Output the [x, y] coordinate of the center of the cell containing the given text.  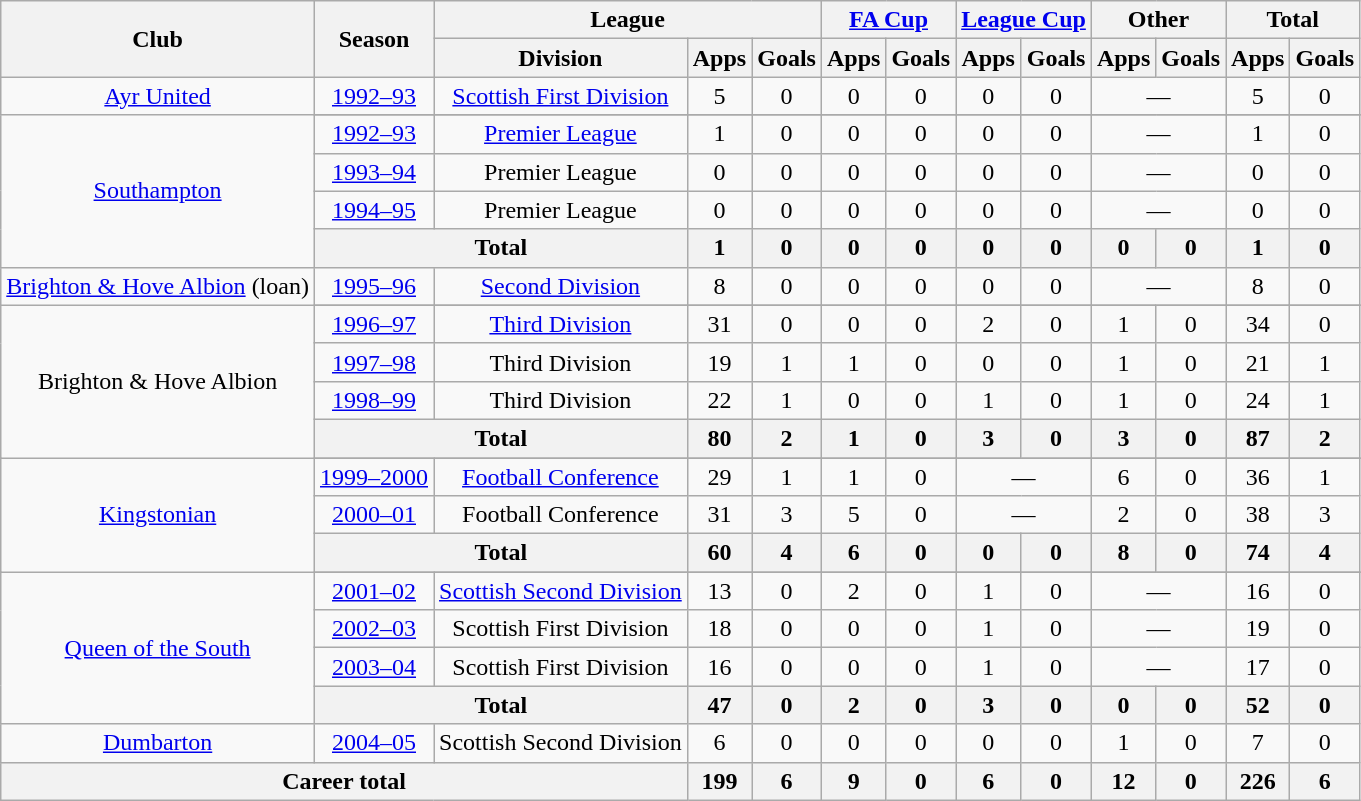
1998–99 [374, 400]
7 [1258, 743]
1994–95 [374, 210]
1993–94 [374, 172]
2004–05 [374, 743]
18 [719, 629]
Dumbarton [158, 743]
League Cup [1024, 20]
80 [719, 438]
2000–01 [374, 515]
87 [1258, 438]
Southampton [158, 191]
9 [853, 781]
12 [1123, 781]
Second Division [561, 286]
24 [1258, 400]
2001–02 [374, 591]
Division [561, 58]
34 [1258, 324]
Club [158, 39]
22 [719, 400]
Kingstonian [158, 515]
226 [1258, 781]
60 [719, 553]
38 [1258, 515]
2002–03 [374, 629]
Other [1158, 20]
Brighton & Hove Albion [158, 381]
Ayr United [158, 96]
1999–2000 [374, 477]
47 [719, 705]
52 [1258, 705]
199 [719, 781]
2003–04 [374, 667]
1997–98 [374, 362]
Career total [344, 781]
17 [1258, 667]
1995–96 [374, 286]
Queen of the South [158, 648]
1996–97 [374, 324]
29 [719, 477]
13 [719, 591]
21 [1258, 362]
Season [374, 39]
74 [1258, 553]
36 [1258, 477]
League [628, 20]
FA Cup [888, 20]
Brighton & Hove Albion (loan) [158, 286]
